Scan for the cell matching the given text and deliver its [X, Y] coordinate at center. 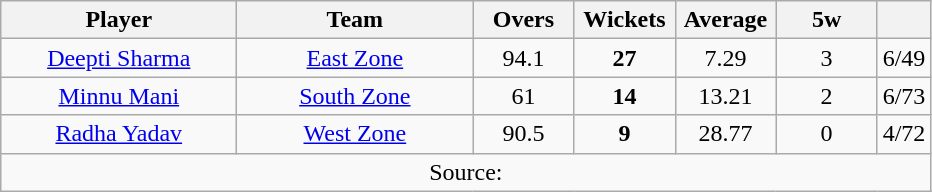
3 [826, 58]
5w [826, 20]
Source: [466, 172]
Deepti Sharma [119, 58]
6/49 [904, 58]
7.29 [726, 58]
2 [826, 96]
27 [624, 58]
Average [726, 20]
Player [119, 20]
4/72 [904, 134]
94.1 [524, 58]
Radha Yadav [119, 134]
9 [624, 134]
South Zone [355, 96]
East Zone [355, 58]
Overs [524, 20]
0 [826, 134]
Wickets [624, 20]
Team [355, 20]
6/73 [904, 96]
90.5 [524, 134]
28.77 [726, 134]
Minnu Mani [119, 96]
14 [624, 96]
61 [524, 96]
13.21 [726, 96]
West Zone [355, 134]
